Determine the (x, y) coordinate at the center of the cell enclosing the given text.  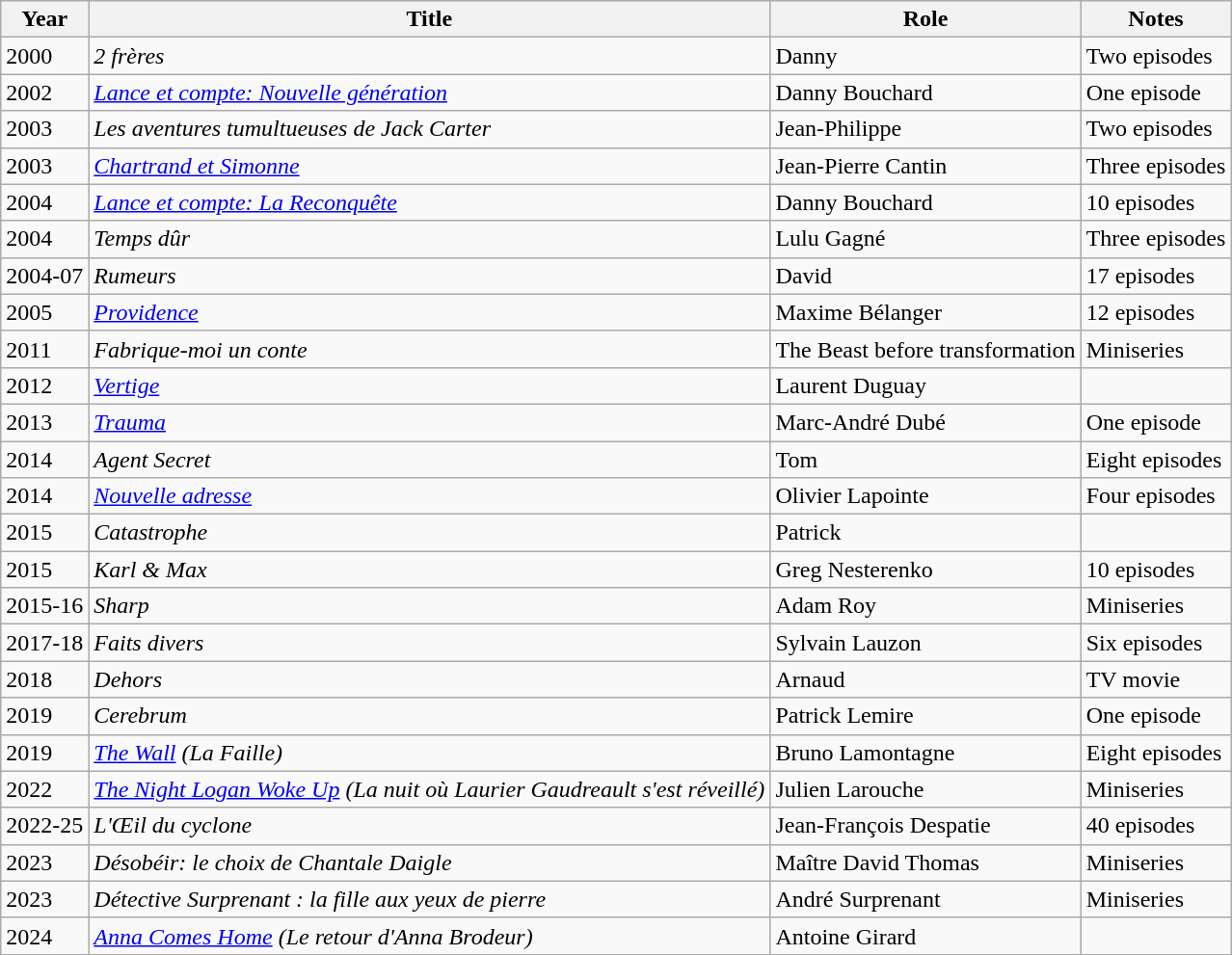
2013 (44, 422)
Jean-Philippe (925, 129)
2012 (44, 385)
Sylvain Lauzon (925, 643)
Providence (430, 312)
Greg Nesterenko (925, 570)
Bruno Lamontagne (925, 753)
Trauma (430, 422)
2022-25 (44, 826)
Tom (925, 460)
Fabrique-moi un conte (430, 349)
Temps dûr (430, 239)
Chartrand et Simonne (430, 166)
2022 (44, 789)
Détective Surprenant : la fille aux yeux de pierre (430, 899)
Rumeurs (430, 276)
Marc-André Dubé (925, 422)
Maître David Thomas (925, 862)
L'Œil du cyclone (430, 826)
40 episodes (1156, 826)
David (925, 276)
Vertige (430, 385)
Jean-Pierre Cantin (925, 166)
Four episodes (1156, 496)
TV movie (1156, 679)
17 episodes (1156, 276)
Year (44, 19)
12 episodes (1156, 312)
2011 (44, 349)
Antoine Girard (925, 936)
Agent Secret (430, 460)
Sharp (430, 606)
André Surprenant (925, 899)
Cerebrum (430, 716)
Lance et compte: Nouvelle génération (430, 93)
2 frères (430, 56)
Lulu Gagné (925, 239)
Maxime Bélanger (925, 312)
2018 (44, 679)
Role (925, 19)
Les aventures tumultueuses de Jack Carter (430, 129)
Julien Larouche (925, 789)
Anna Comes Home (Le retour d'Anna Brodeur) (430, 936)
Title (430, 19)
Adam Roy (925, 606)
Catastrophe (430, 533)
The Beast before transformation (925, 349)
Danny (925, 56)
Patrick Lemire (925, 716)
2002 (44, 93)
Laurent Duguay (925, 385)
Karl & Max (430, 570)
Olivier Lapointe (925, 496)
2005 (44, 312)
Notes (1156, 19)
2000 (44, 56)
Arnaud (925, 679)
Six episodes (1156, 643)
Lance et compte: La Reconquête (430, 202)
Désobéir: le choix de Chantale Daigle (430, 862)
2017-18 (44, 643)
Nouvelle adresse (430, 496)
2015-16 (44, 606)
2024 (44, 936)
Jean-François Despatie (925, 826)
The Night Logan Woke Up (La nuit où Laurier Gaudreault s'est réveillé) (430, 789)
Dehors (430, 679)
Faits divers (430, 643)
Patrick (925, 533)
2004-07 (44, 276)
The Wall (La Faille) (430, 753)
